Capture the cell that displays the provided text and extract its (X, Y) central coordinate. 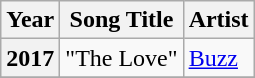
Song Title (122, 20)
Buzz (218, 58)
2017 (30, 58)
"The Love" (122, 58)
Artist (218, 20)
Year (30, 20)
